Provide the [x, y] coordinate of the cell's center where the given text is located.  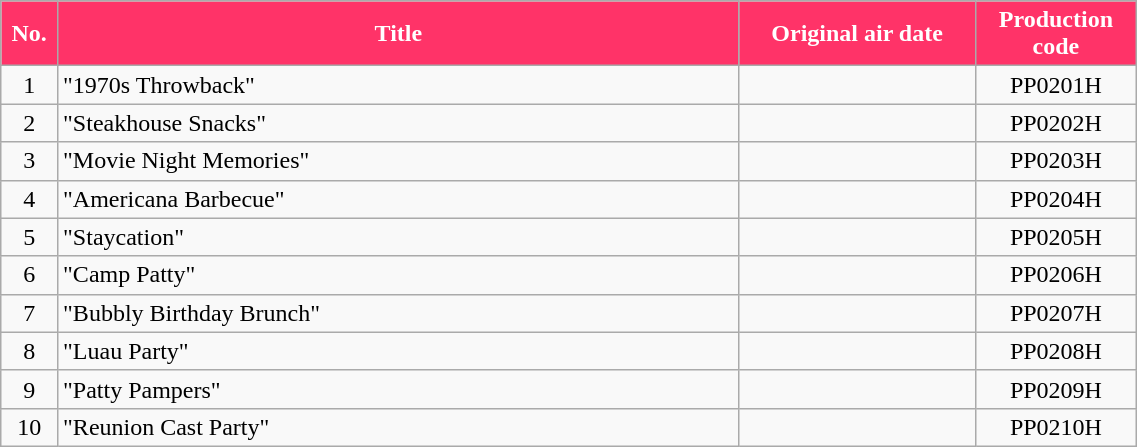
PP0205H [1056, 237]
"1970s Throwback" [399, 85]
Title [399, 34]
PP0207H [1056, 313]
PP0202H [1056, 123]
PP0204H [1056, 199]
7 [30, 313]
Productioncode [1056, 34]
4 [30, 199]
"Reunion Cast Party" [399, 427]
1 [30, 85]
"Movie Night Memories" [399, 161]
6 [30, 275]
PP0203H [1056, 161]
PP0210H [1056, 427]
"Bubbly Birthday Brunch" [399, 313]
2 [30, 123]
PP0201H [1056, 85]
PP0206H [1056, 275]
PP0208H [1056, 351]
5 [30, 237]
"Luau Party" [399, 351]
"Patty Pampers" [399, 389]
"Steakhouse Snacks" [399, 123]
8 [30, 351]
10 [30, 427]
"Americana Barbecue" [399, 199]
9 [30, 389]
"Camp Patty" [399, 275]
PP0209H [1056, 389]
3 [30, 161]
"Staycation" [399, 237]
Original air date [857, 34]
No. [30, 34]
